Locate the cell with the specified text and output its [x, y] center coordinate. 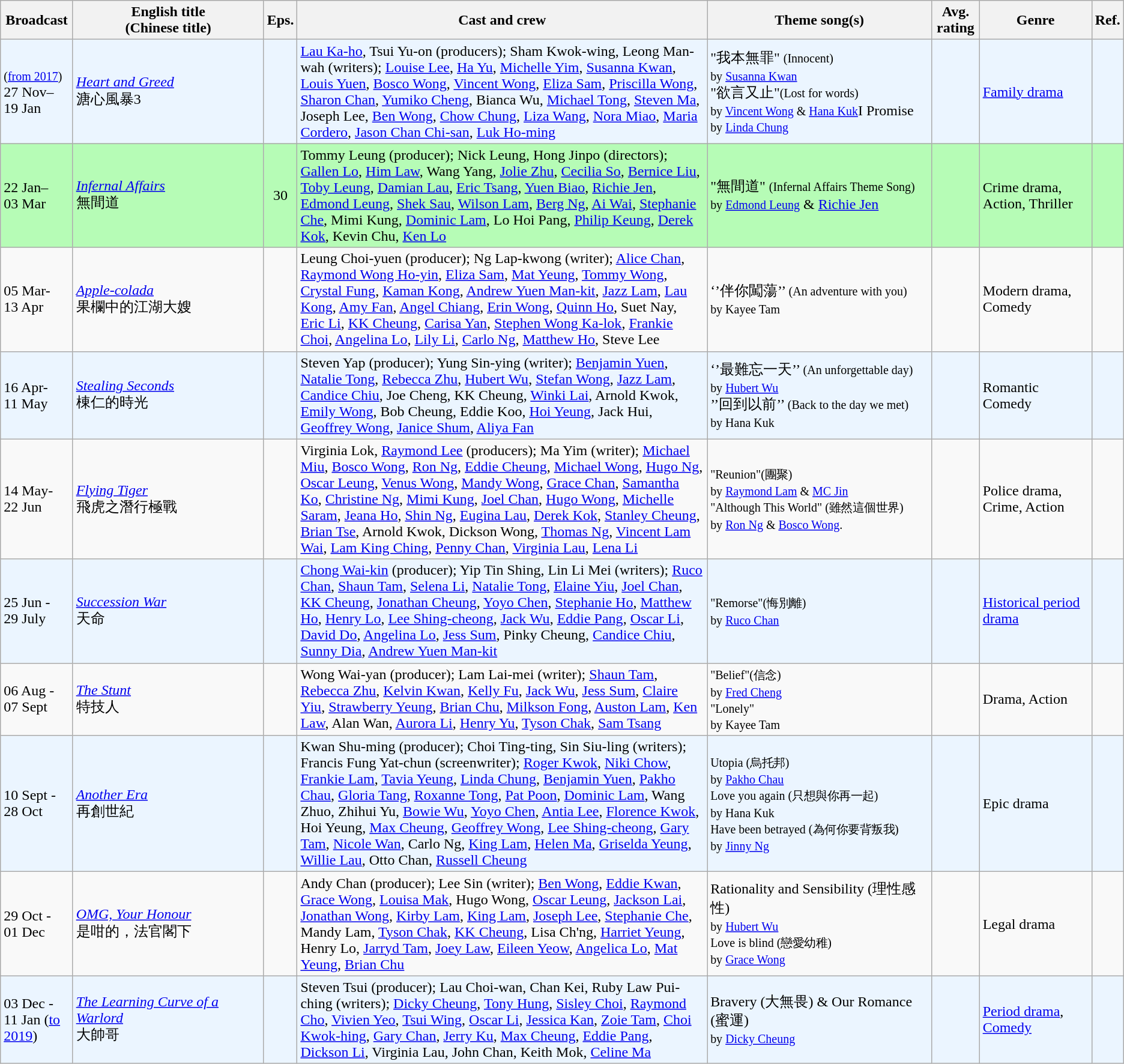
"我本無罪" (Innocent)by Susanna Kwan "欲言又止"(Lost for words)by Vincent Wong & Hana KukI Promiseby Linda Chung [820, 91]
‘’伴你闖蕩’’ (An adventure with you) by Kayee Tam [820, 299]
Drama, Action [1035, 699]
"Reunion"(團聚) by Raymond Lam & MC Jin "Although This World" (雖然這個世界) by Ron Ng & Bosco Wong. [820, 499]
16 Apr-11 May [37, 395]
Succession War天命 [168, 611]
Genre [1035, 20]
Modern drama, Comedy [1035, 299]
22 Jan–03 Mar [37, 196]
Bravery (大無畏) & Our Romance (蜜運) by Dicky Cheung [820, 1020]
Epic drama [1035, 803]
"Belief"(信念) by Fred Cheng "Lonely" by Kayee Tam [820, 699]
Police drama, Crime, Action [1035, 499]
Theme song(s) [820, 20]
(from 2017) 27 Nov– 19 Jan [37, 91]
Historical period drama [1035, 611]
Legal drama [1035, 923]
"無間道" (Infernal Affairs Theme Song)by Edmond Leung & Richie Jen [820, 196]
Flying Tiger 飛虎之潛行極戰 [168, 499]
English title (Chinese title) [168, 20]
OMG, Your Honour是咁的，法官閣下 [168, 923]
10 Sept -28 Oct [37, 803]
Cast and crew [502, 20]
25 Jun -29 July [37, 611]
Crime drama, Action, Thriller [1035, 196]
03 Dec -11 Jan (to 2019) [37, 1020]
Broadcast [37, 20]
Period drama, Comedy [1035, 1020]
Utopia (烏托邦) by Pakho Chau Love you again (只想與你再一起) by Hana Kuk Have been betrayed (為何你要背叛我) by Jinny Ng [820, 803]
Apple-colada 果欄中的江湖大嫂 [168, 299]
Another Era 再創世紀 [168, 803]
"Remorse"(悔別離) by Ruco Chan [820, 611]
29 Oct -01 Dec [37, 923]
Avg. rating [956, 20]
Eps. [280, 20]
Rationality and Sensibility (理性感性) by Hubert Wu Love is blind (戀愛幼稚) by Grace Wong [820, 923]
Romantic Comedy [1035, 395]
30 [280, 196]
Ref. [1107, 20]
Stealing Seconds 棟仁的時光 [168, 395]
The Learning Curve of a Warlord 大帥哥 [168, 1020]
05 Mar-13 Apr [37, 299]
Infernal Affairs 無間道 [168, 196]
Family drama [1035, 91]
The Stunt 特技人 [168, 699]
Heart and Greed溏心風暴3 [168, 91]
06 Aug -07 Sept [37, 699]
‘’最難忘一天’’ (An unforgettable day) by Hubert Wu ’’回到以前’’ (Back to the day we met)by Hana Kuk [820, 395]
14 May-22 Jun [37, 499]
